Scan for the cell matching the given text and deliver its (x, y) coordinate at center. 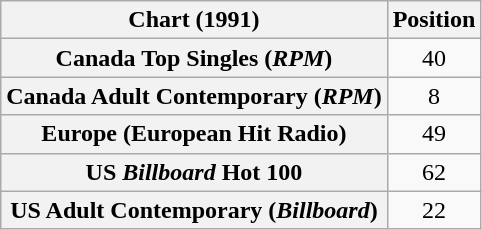
49 (434, 134)
Canada Top Singles (RPM) (194, 58)
Canada Adult Contemporary (RPM) (194, 96)
Europe (European Hit Radio) (194, 134)
Chart (1991) (194, 20)
Position (434, 20)
40 (434, 58)
US Billboard Hot 100 (194, 172)
US Adult Contemporary (Billboard) (194, 210)
8 (434, 96)
62 (434, 172)
22 (434, 210)
